For the text-containing cell, return its midpoint in (X, Y) coordinate format. 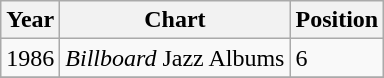
1986 (30, 58)
Billboard Jazz Albums (175, 58)
6 (337, 58)
Position (337, 20)
Chart (175, 20)
Year (30, 20)
